Determine the [X, Y] coordinate at the center of the cell enclosing the given text.  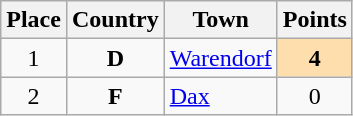
Warendorf [220, 58]
Points [314, 20]
4 [314, 58]
1 [34, 58]
2 [34, 96]
Town [220, 20]
Country [115, 20]
Dax [220, 96]
Place [34, 20]
D [115, 58]
0 [314, 96]
F [115, 96]
